Pinpoint the cell where the given text exists, returning its [x, y] midpoint coordinate. 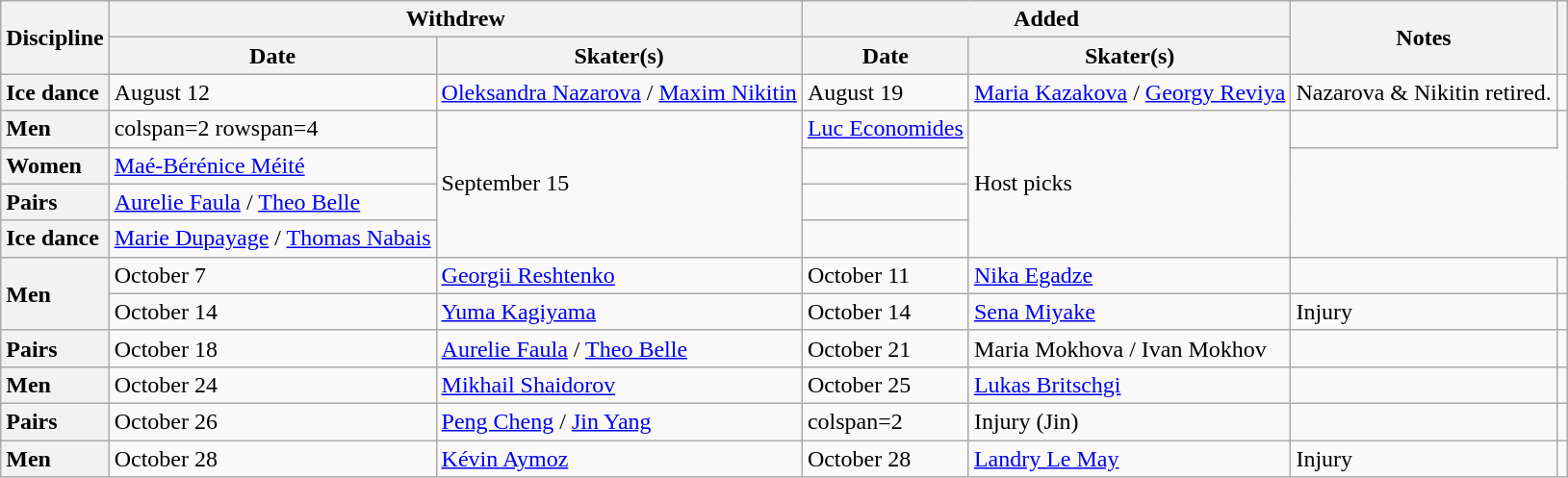
October 7 [272, 275]
October 25 [886, 385]
Added [1046, 19]
September 15 [619, 184]
Maria Kazakova / Georgy Reviya [1130, 92]
Peng Cheng / Jin Yang [619, 421]
Maria Mokhova / Ivan Mokhov [1130, 348]
Georgii Reshtenko [619, 275]
October 26 [272, 421]
October 18 [272, 348]
Mikhail Shaidorov [619, 385]
August 19 [886, 92]
Yuma Kagiyama [619, 312]
Luc Economides [886, 129]
October 11 [886, 275]
Lukas Britschgi [1130, 385]
October 24 [272, 385]
Landry Le May [1130, 459]
Nika Egadze [1130, 275]
colspan=2 [886, 421]
Marie Dupayage / Thomas Nabais [272, 239]
Notes [1424, 38]
Withdrew [455, 19]
Sena Miyake [1130, 312]
Oleksandra Nazarova / Maxim Nikitin [619, 92]
October 21 [886, 348]
Kévin Aymoz [619, 459]
Nazarova & Nikitin retired. [1424, 92]
colspan=2 rowspan=4 [272, 129]
August 12 [272, 92]
Women [55, 165]
Maé-Bérénice Méité [272, 165]
Discipline [55, 38]
Host picks [1130, 184]
Injury (Jin) [1130, 421]
